Extract the [X, Y] coordinate from the center of the cell holding the provided text.  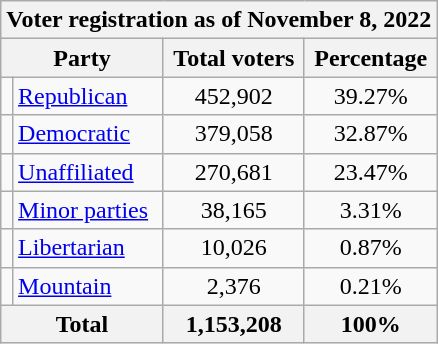
Mountain [88, 286]
Voter registration as of November 8, 2022 [219, 20]
10,026 [234, 248]
23.47% [370, 172]
0.87% [370, 248]
Unaffiliated [88, 172]
32.87% [370, 134]
Party [82, 58]
39.27% [370, 96]
Minor parties [88, 210]
Percentage [370, 58]
3.31% [370, 210]
2,376 [234, 286]
379,058 [234, 134]
38,165 [234, 210]
Democratic [88, 134]
Libertarian [88, 248]
0.21% [370, 286]
1,153,208 [234, 324]
100% [370, 324]
452,902 [234, 96]
270,681 [234, 172]
Republican [88, 96]
Total voters [234, 58]
Total [82, 324]
